Pinpoint the cell where the given text exists, returning its (x, y) midpoint coordinate. 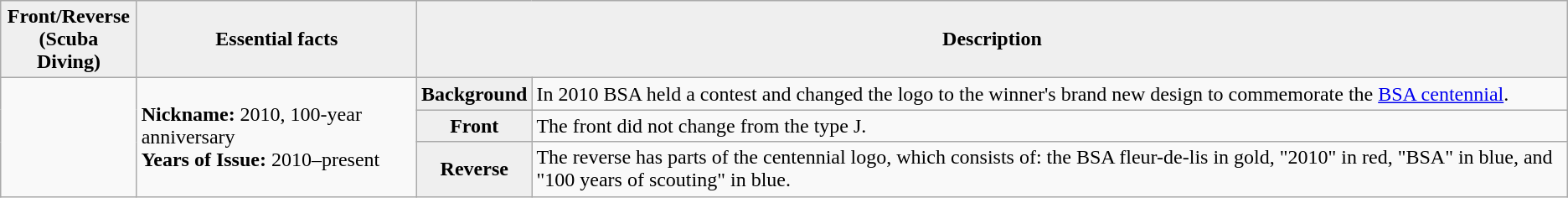
Reverse (474, 169)
Description (993, 39)
Essential facts (276, 39)
In 2010 BSA held a contest and changed the logo to the winner's brand new design to commemorate the BSA centennial. (1050, 94)
Front (474, 126)
The front did not change from the type J. (1050, 126)
Nickname: 2010, 100-year anniversary Years of Issue: 2010–present (276, 138)
Front/Reverse(Scuba Diving) (69, 39)
Background (474, 94)
